Capture the cell that displays the provided text and extract its (X, Y) central coordinate. 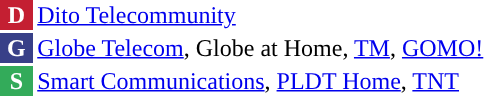
S (16, 81)
G (16, 48)
D (16, 15)
